Find where the given text appears and provide that cell's center as [X, Y] coordinate. 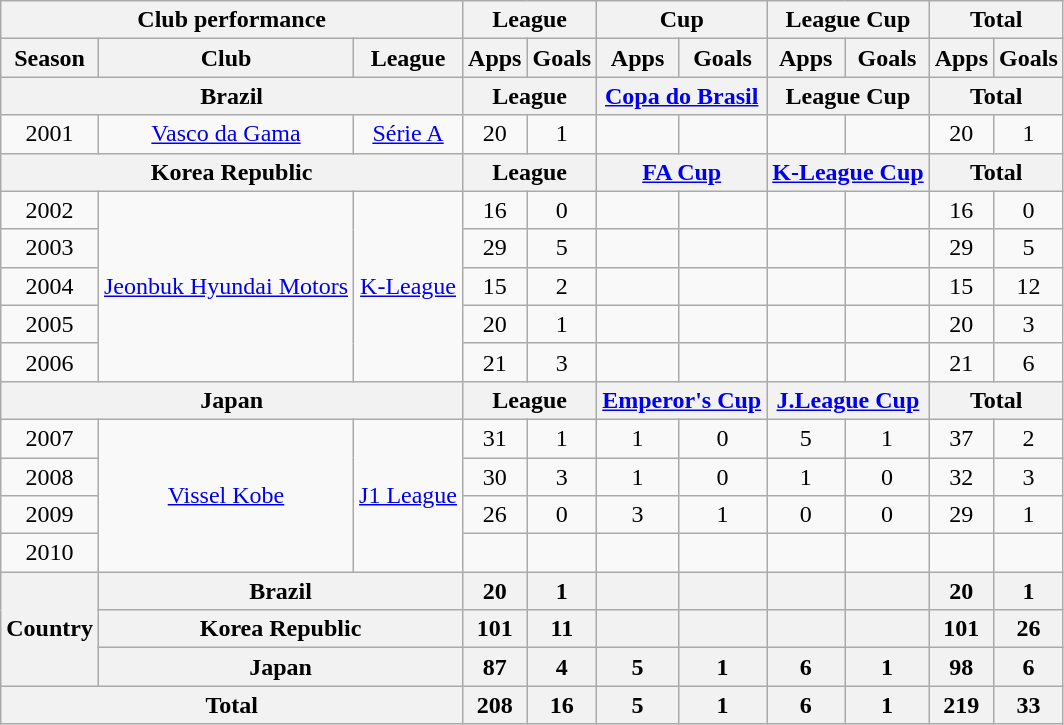
FA Cup [682, 172]
12 [1029, 286]
J.League Cup [848, 400]
2010 [50, 553]
J1 League [408, 495]
K-League Cup [848, 172]
4 [562, 667]
Cup [682, 20]
Season [50, 58]
K-League [408, 286]
Club [226, 58]
Emperor's Cup [682, 400]
2008 [50, 477]
Vissel Kobe [226, 495]
32 [961, 477]
2007 [50, 438]
Copa do Brasil [682, 96]
2004 [50, 286]
31 [495, 438]
Club performance [232, 20]
98 [961, 667]
30 [495, 477]
219 [961, 705]
2003 [50, 248]
33 [1029, 705]
Série A [408, 134]
Country [50, 629]
2002 [50, 210]
11 [562, 629]
2009 [50, 515]
87 [495, 667]
Vasco da Gama [226, 134]
Jeonbuk Hyundai Motors [226, 286]
37 [961, 438]
208 [495, 705]
2006 [50, 362]
2001 [50, 134]
2005 [50, 324]
